Detect which cell encompasses the target text, then output its [X, Y] center coordinate. 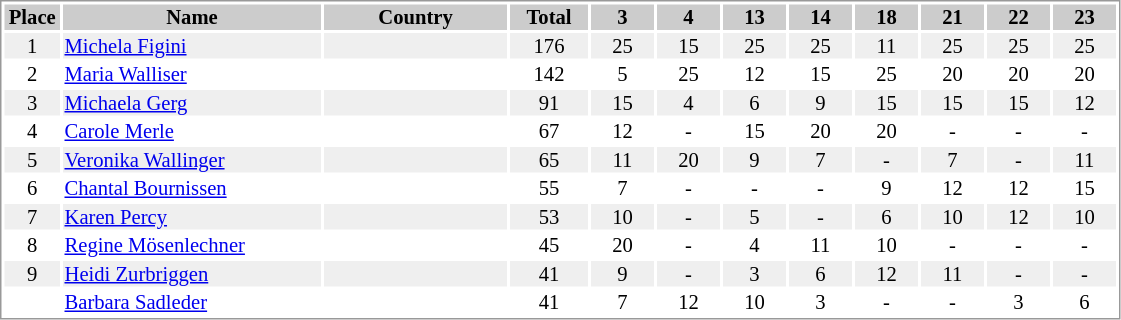
1 [32, 46]
Name [192, 17]
Heidi Zurbriggen [192, 274]
8 [32, 245]
53 [549, 217]
Carole Merle [192, 131]
18 [886, 17]
23 [1084, 17]
Regine Mösenlechner [192, 245]
21 [952, 17]
65 [549, 160]
Barbara Sadleder [192, 303]
176 [549, 46]
Veronika Wallinger [192, 160]
67 [549, 131]
Chantal Bournissen [192, 189]
Karen Percy [192, 217]
91 [549, 103]
Country [416, 17]
55 [549, 189]
Total [549, 17]
Place [32, 17]
Michaela Gerg [192, 103]
142 [549, 75]
13 [754, 17]
22 [1018, 17]
2 [32, 75]
Maria Walliser [192, 75]
Michela Figini [192, 46]
45 [549, 245]
14 [820, 17]
